Provide the (X, Y) coordinate of the cell's center where the given text is located.  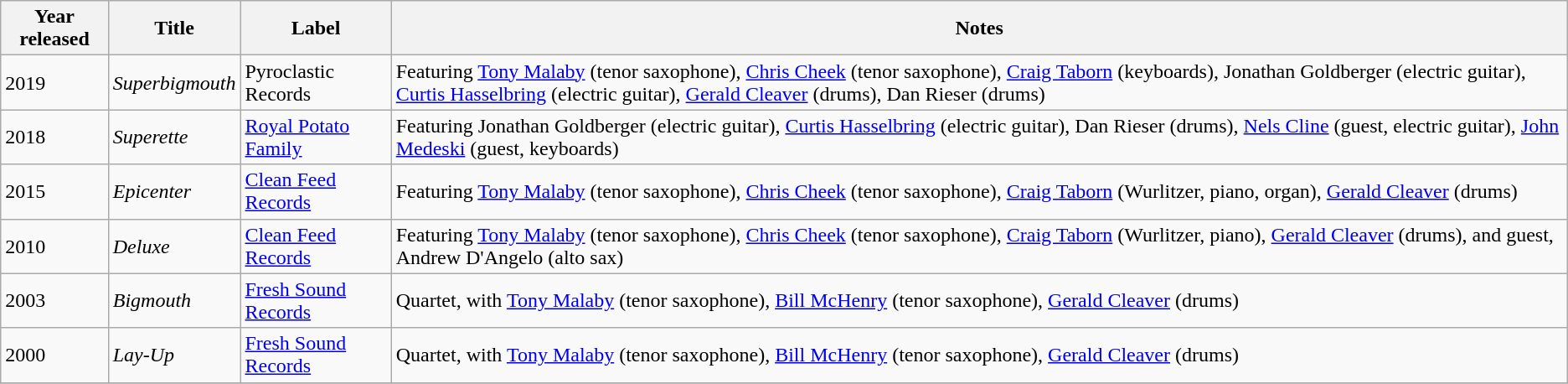
Notes (979, 29)
Epicenter (174, 191)
2000 (54, 355)
2010 (54, 246)
Label (316, 29)
Featuring Tony Malaby (tenor saxophone), Chris Cheek (tenor saxophone), Craig Taborn (Wurlitzer, piano, organ), Gerald Cleaver (drums) (979, 191)
2015 (54, 191)
Deluxe (174, 246)
Pyroclastic Records (316, 82)
Bigmouth (174, 300)
2018 (54, 138)
Superette (174, 138)
Lay-Up (174, 355)
Title (174, 29)
Year released (54, 29)
2003 (54, 300)
Royal Potato Family (316, 138)
2019 (54, 82)
Superbigmouth (174, 82)
